Output the (x, y) coordinate of the center of the cell containing the given text.  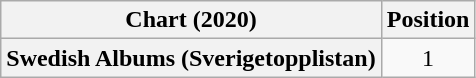
1 (428, 58)
Position (428, 20)
Chart (2020) (191, 20)
Swedish Albums (Sverigetopplistan) (191, 58)
